From the cell containing the given text, extract its center point as [X, Y] coordinate. 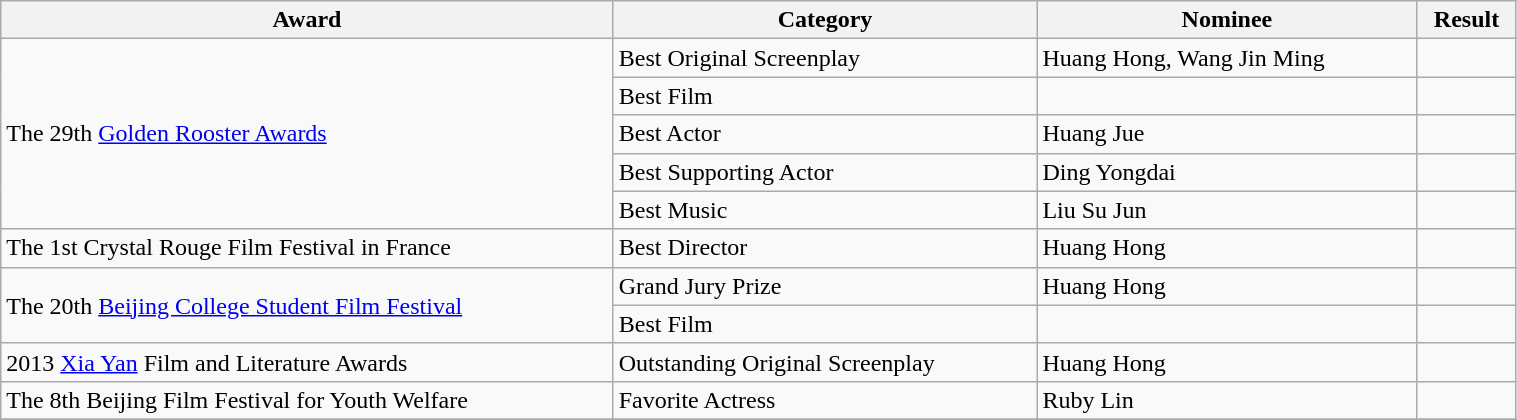
Grand Jury Prize [825, 286]
Best Music [825, 210]
The 1st Crystal Rouge Film Festival in France [307, 248]
The 29th Golden Rooster Awards [307, 134]
Award [307, 20]
Outstanding Original Screenplay [825, 362]
The 8th Beijing Film Festival for Youth Welfare [307, 400]
Ding Yongdai [1227, 172]
The 20th Beijing College Student Film Festival [307, 305]
Best Supporting Actor [825, 172]
Category [825, 20]
Ruby Lin [1227, 400]
Huang Hong, Wang Jin Ming [1227, 58]
Best Original Screenplay [825, 58]
Favorite Actress [825, 400]
Result [1466, 20]
2013 Xia Yan Film and Literature Awards [307, 362]
Best Director [825, 248]
Liu Su Jun [1227, 210]
Huang Jue [1227, 134]
Best Actor [825, 134]
Nominee [1227, 20]
